Locate the cell with the specified text and output its (x, y) center coordinate. 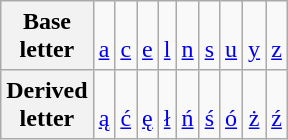
ą (104, 104)
Base letter (47, 36)
ł (167, 104)
n (188, 36)
s (209, 36)
y (254, 36)
ź (277, 104)
a (104, 36)
ó (232, 104)
ę (148, 104)
z (277, 36)
e (148, 36)
Derived letter (47, 104)
u (232, 36)
ń (188, 104)
c (126, 36)
l (167, 36)
ż (254, 104)
ć (126, 104)
ś (209, 104)
